Extract the [x, y] coordinate from the center of the cell holding the provided text.  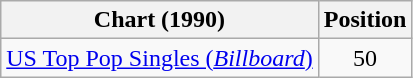
Chart (1990) [160, 20]
Position [365, 20]
US Top Pop Singles (Billboard) [160, 58]
50 [365, 58]
